Identify which cell holds the provided text, then report its [x, y] central coordinate. 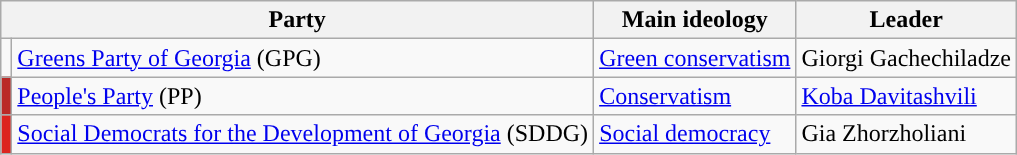
Giorgi Gachechiladze [906, 58]
People's Party (PP) [303, 96]
Koba Davitashvili [906, 96]
Social democracy [695, 134]
Gia Zhorzholiani [906, 134]
Greens Party of Georgia (GPG) [303, 58]
Green conservatism [695, 58]
Leader [906, 20]
Party [298, 20]
Conservatism [695, 96]
Social Democrats for the Development of Georgia (SDDG) [303, 134]
Main ideology [695, 20]
